Output the [X, Y] coordinate of the center of the cell containing the given text.  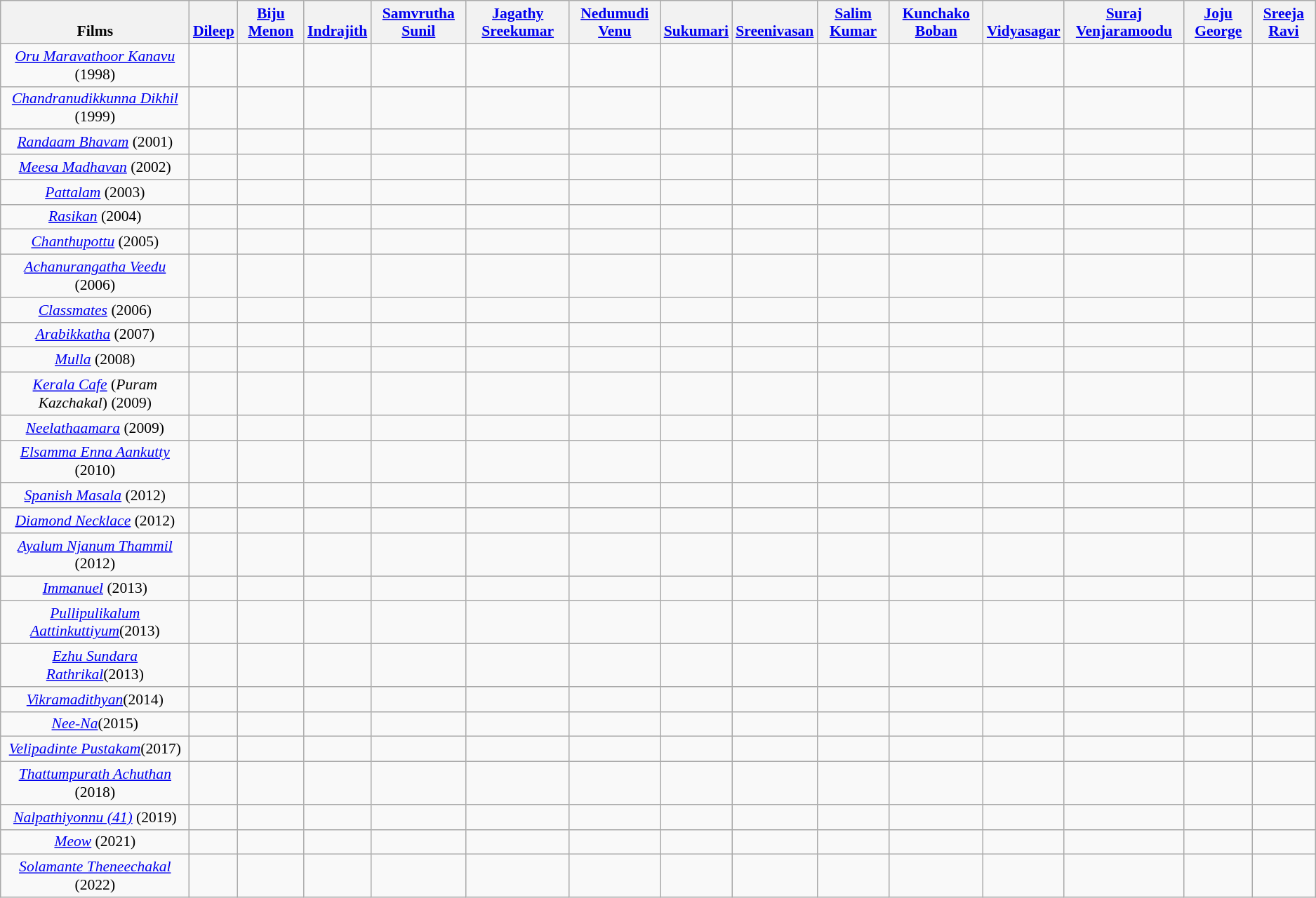
Ezhu Sundara Rathrikal(2013) [95, 665]
Vikramadithyan(2014) [95, 699]
Samvrutha Sunil [418, 22]
Randaam Bhavam (2001) [95, 142]
Nalpathiyonnu (41) (2019) [95, 817]
Vidyasagar [1023, 22]
Rasikan (2004) [95, 217]
Arabikkatha (2007) [95, 335]
Suraj Venjaramoodu [1124, 22]
Pattalam (2003) [95, 192]
Achanurangatha Veedu (2006) [95, 276]
Indrajith [337, 22]
Solamante Theneechakal (2022) [95, 876]
Neelathaamara (2009) [95, 428]
Ayalum Njanum Thammil (2012) [95, 554]
Diamond Necklace (2012) [95, 521]
Velipadinte Pustakam(2017) [95, 749]
Joju George [1218, 22]
Films [95, 22]
Pullipulikalum Aattinkuttiyum(2013) [95, 623]
Thattumpurath Achuthan (2018) [95, 783]
Chanthupottu (2005) [95, 242]
Classmates (2006) [95, 310]
Dileep [213, 22]
Sreeja Ravi [1283, 22]
Immanuel (2013) [95, 589]
Nedumudi Venu [615, 22]
Mulla (2008) [95, 360]
Biju Menon [271, 22]
Meow (2021) [95, 842]
Elsamma Enna Aankutty (2010) [95, 462]
Spanish Masala (2012) [95, 496]
Salim Kumar [853, 22]
Jagathy Sreekumar [518, 22]
Nee-Na(2015) [95, 724]
Chandranudikkunna Dikhil (1999) [95, 108]
Meesa Madhavan (2002) [95, 167]
Oru Maravathoor Kanavu (1998) [95, 65]
Kerala Cafe (Puram Kazchakal) (2009) [95, 394]
Kunchako Boban [936, 22]
Sukumari [696, 22]
Sreenivasan [775, 22]
